Find where the given text appears and provide that cell's center as (X, Y) coordinate. 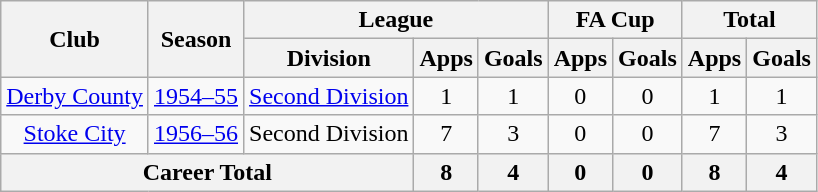
Total (749, 20)
Club (75, 39)
1956–56 (196, 134)
League (396, 20)
Derby County (75, 96)
Season (196, 39)
Career Total (208, 172)
FA Cup (615, 20)
Division (329, 58)
1954–55 (196, 96)
Stoke City (75, 134)
